Extract the [X, Y] coordinate from the center of the cell holding the provided text.  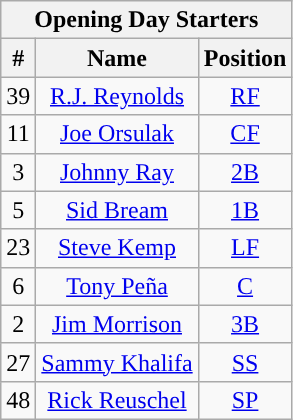
C [245, 286]
Sammy Khalifa [117, 362]
Steve Kemp [117, 248]
Position [245, 58]
Joe Orsulak [117, 134]
Name [117, 58]
2B [245, 172]
RF [245, 96]
Opening Day Starters [146, 20]
3B [245, 324]
SP [245, 400]
# [18, 58]
Sid Bream [117, 210]
11 [18, 134]
2 [18, 324]
5 [18, 210]
Tony Peña [117, 286]
CF [245, 134]
27 [18, 362]
6 [18, 286]
1B [245, 210]
Jim Morrison [117, 324]
R.J. Reynolds [117, 96]
Johnny Ray [117, 172]
Rick Reuschel [117, 400]
39 [18, 96]
23 [18, 248]
48 [18, 400]
SS [245, 362]
3 [18, 172]
LF [245, 248]
